Locate the cell with the specified text and output its (X, Y) center coordinate. 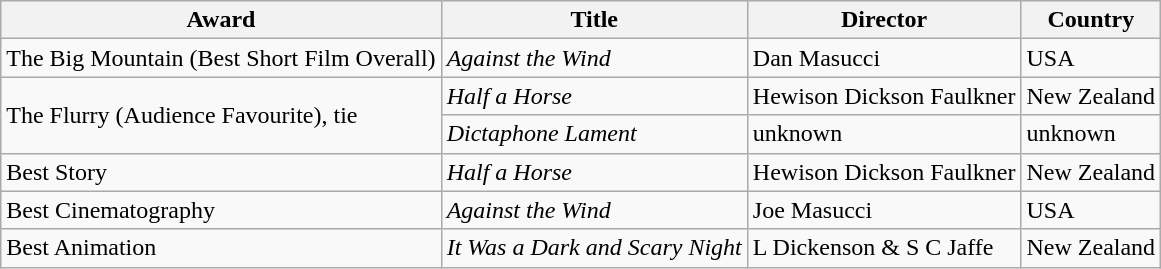
The Big Mountain (Best Short Film Overall) (221, 58)
Country (1091, 20)
Best Cinematography (221, 210)
It Was a Dark and Scary Night (594, 248)
Dictaphone Lament (594, 134)
L Dickenson & S C Jaffe (884, 248)
Joe Masucci (884, 210)
The Flurry (Audience Favourite), tie (221, 115)
Dan Masucci (884, 58)
Best Story (221, 172)
Director (884, 20)
Best Animation (221, 248)
Title (594, 20)
Award (221, 20)
